Provide the (x, y) coordinate of the cell's center where the given text is located.  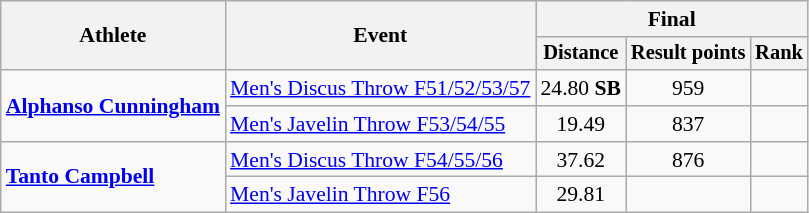
Event (380, 36)
Result points (688, 54)
24.80 SB (582, 88)
876 (688, 160)
37.62 (582, 160)
959 (688, 88)
Men's Discus Throw F54/55/56 (380, 160)
Men's Javelin Throw F53/54/55 (380, 124)
Alphanso Cunningham (113, 106)
29.81 (582, 195)
Tanto Campbell (113, 178)
19.49 (582, 124)
Distance (582, 54)
Men's Javelin Throw F56 (380, 195)
Rank (779, 54)
837 (688, 124)
Men's Discus Throw F51/52/53/57 (380, 88)
Athlete (113, 36)
Final (672, 19)
